Capture the cell that displays the provided text and extract its (X, Y) central coordinate. 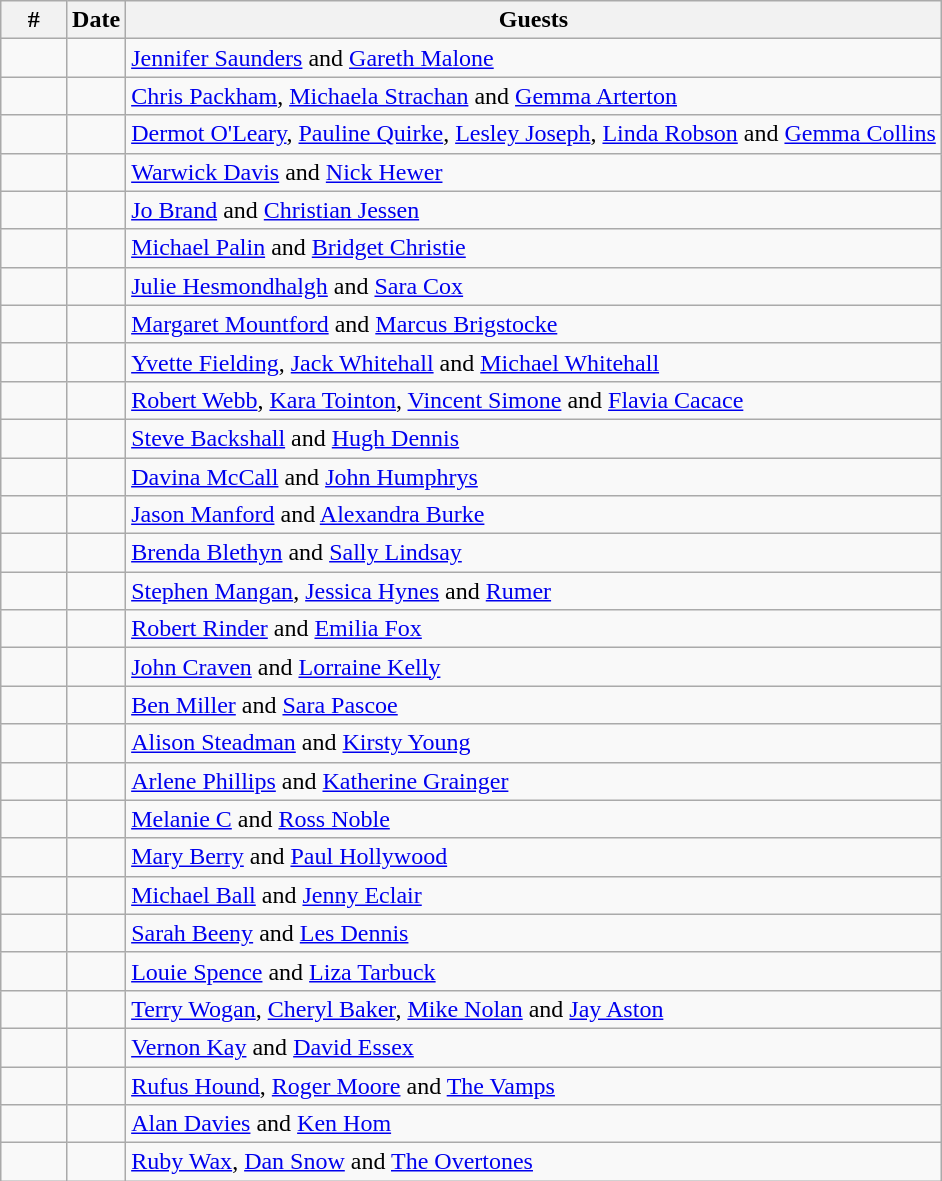
Jason Manford and Alexandra Burke (534, 515)
Alan Davies and Ken Hom (534, 1124)
Date (96, 20)
Brenda Blethyn and Sally Lindsay (534, 553)
Melanie C and Ross Noble (534, 819)
Alison Steadman and Kirsty Young (534, 743)
Michael Ball and Jenny Eclair (534, 895)
Robert Webb, Kara Tointon, Vincent Simone and Flavia Cacace (534, 400)
Margaret Mountford and Marcus Brigstocke (534, 324)
Louie Spence and Liza Tarbuck (534, 971)
Vernon Kay and David Essex (534, 1047)
Arlene Phillips and Katherine Grainger (534, 781)
Robert Rinder and Emilia Fox (534, 629)
Julie Hesmondhalgh and Sara Cox (534, 286)
Ruby Wax, Dan Snow and The Overtones (534, 1162)
# (34, 20)
Sarah Beeny and Les Dennis (534, 933)
Chris Packham, Michaela Strachan and Gemma Arterton (534, 96)
Jo Brand and Christian Jessen (534, 210)
Davina McCall and John Humphrys (534, 477)
Dermot O'Leary, Pauline Quirke, Lesley Joseph, Linda Robson and Gemma Collins (534, 134)
Steve Backshall and Hugh Dennis (534, 438)
Yvette Fielding, Jack Whitehall and Michael Whitehall (534, 362)
Michael Palin and Bridget Christie (534, 248)
Stephen Mangan, Jessica Hynes and Rumer (534, 591)
Jennifer Saunders and Gareth Malone (534, 58)
Terry Wogan, Cheryl Baker, Mike Nolan and Jay Aston (534, 1009)
Ben Miller and Sara Pascoe (534, 705)
Mary Berry and Paul Hollywood (534, 857)
Guests (534, 20)
John Craven and Lorraine Kelly (534, 667)
Rufus Hound, Roger Moore and The Vamps (534, 1085)
Warwick Davis and Nick Hewer (534, 172)
